Find where the given text appears and provide that cell's center as [x, y] coordinate. 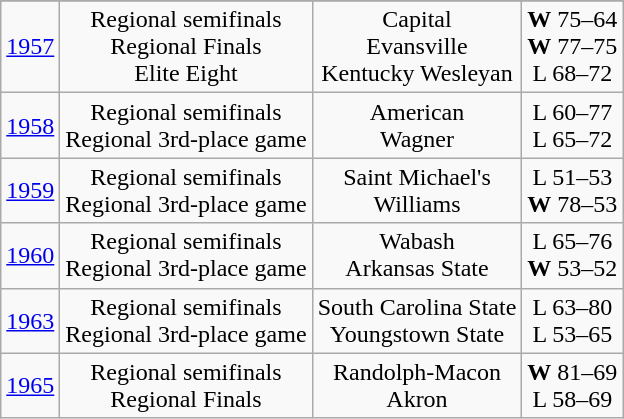
1965 [30, 386]
AmericanWagner [417, 126]
1963 [30, 320]
WabashArkansas State [417, 256]
W 75–64W 77–75L 68–72 [572, 47]
South Carolina StateYoungstown State [417, 320]
CapitalEvansvilleKentucky Wesleyan [417, 47]
L 63–80L 53–65 [572, 320]
Regional semifinalsRegional FinalsElite Eight [186, 47]
L 51–53W 78–53 [572, 190]
1960 [30, 256]
1959 [30, 190]
Randolph-MaconAkron [417, 386]
Saint Michael'sWilliams [417, 190]
1957 [30, 47]
L 65–76W 53–52 [572, 256]
W 81–69L 58–69 [572, 386]
1958 [30, 126]
L 60–77L 65–72 [572, 126]
Regional semifinalsRegional Finals [186, 386]
